Detect which cell encompasses the target text, then output its [x, y] center coordinate. 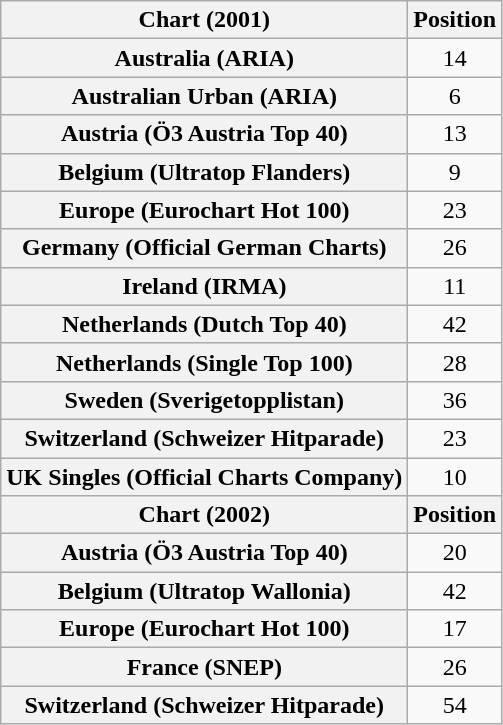
13 [455, 134]
UK Singles (Official Charts Company) [204, 477]
10 [455, 477]
Australia (ARIA) [204, 58]
Belgium (Ultratop Flanders) [204, 172]
9 [455, 172]
Netherlands (Dutch Top 40) [204, 324]
Ireland (IRMA) [204, 286]
14 [455, 58]
36 [455, 400]
17 [455, 629]
11 [455, 286]
Belgium (Ultratop Wallonia) [204, 591]
Chart (2002) [204, 515]
Netherlands (Single Top 100) [204, 362]
54 [455, 705]
Sweden (Sverigetopplistan) [204, 400]
28 [455, 362]
6 [455, 96]
Australian Urban (ARIA) [204, 96]
Chart (2001) [204, 20]
20 [455, 553]
France (SNEP) [204, 667]
Germany (Official German Charts) [204, 248]
